From the cell containing the given text, extract its center point as (x, y) coordinate. 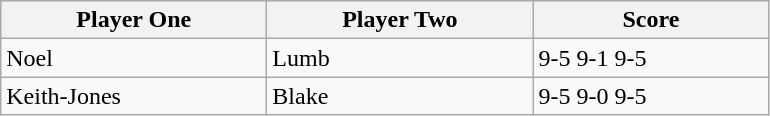
Score (651, 20)
Keith-Jones (134, 96)
9-5 9-0 9-5 (651, 96)
Player One (134, 20)
Noel (134, 58)
Player Two (400, 20)
Lumb (400, 58)
9-5 9-1 9-5 (651, 58)
Blake (400, 96)
